Detect which cell encompasses the target text, then output its [X, Y] center coordinate. 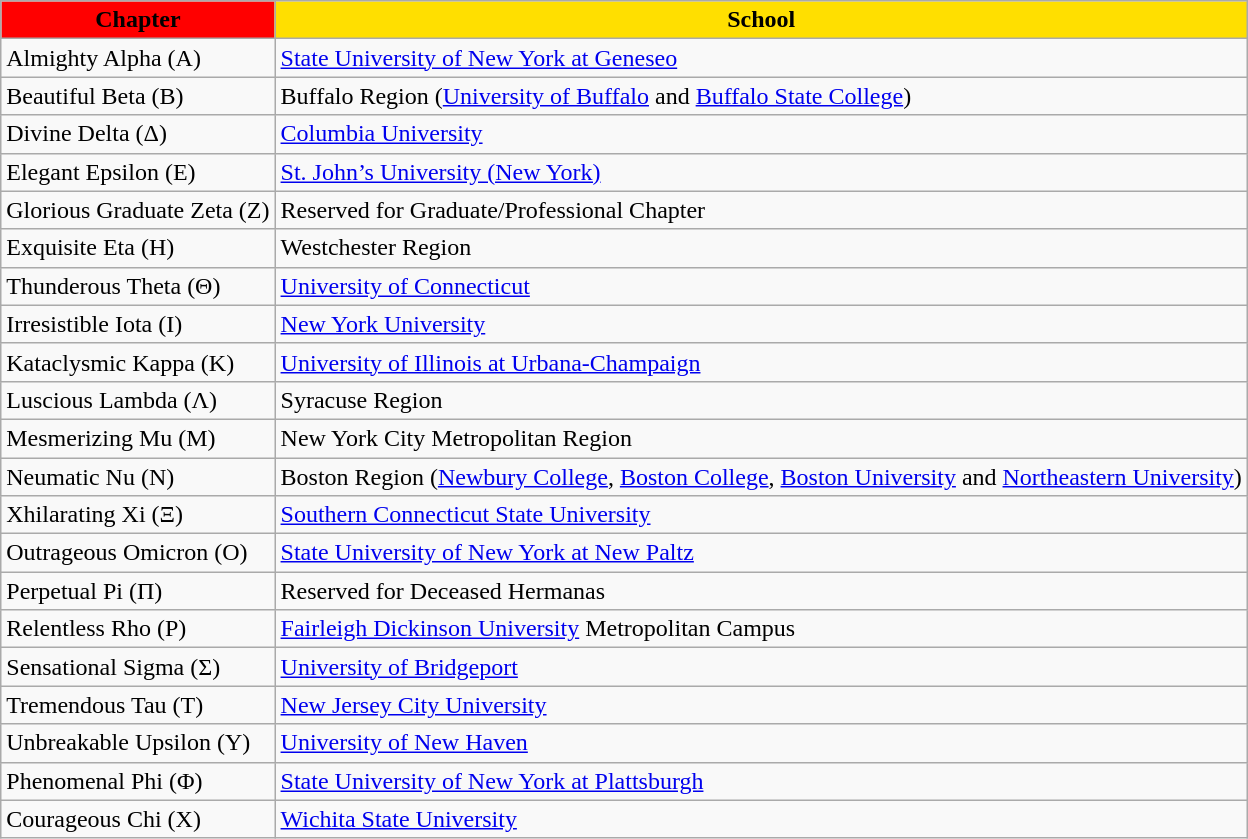
Divine Delta (Δ) [138, 134]
Southern Connecticut State University [761, 515]
Wichita State University [761, 819]
Reserved for Deceased Hermanas [761, 591]
Xhilarating Xi (Ξ) [138, 515]
State University of New York at Geneseo [761, 58]
Thunderous Theta (Θ) [138, 286]
Almighty Alpha (A) [138, 58]
Relentless Rho (P) [138, 629]
Perpetual Pi (Π) [138, 591]
Buffalo Region (University of Buffalo and Buffalo State College) [761, 96]
Columbia University [761, 134]
University of Connecticut [761, 286]
New Jersey City University [761, 705]
Exquisite Eta (Η) [138, 248]
University of Bridgeport [761, 667]
School [761, 20]
Phenomenal Phi (Φ) [138, 781]
New York City Metropolitan Region [761, 438]
Mesmerizing Mu (M) [138, 438]
State University of New York at Plattsburgh [761, 781]
Luscious Lambda (Λ) [138, 400]
University of New Haven [761, 743]
Irresistible Iota (I) [138, 324]
Tremendous Tau (T) [138, 705]
Chapter [138, 20]
St. John’s University (New York) [761, 172]
Beautiful Beta (B) [138, 96]
University of Illinois at Urbana-Champaign [761, 362]
Neumatic Nu (N) [138, 477]
Fairleigh Dickinson University Metropolitan Campus [761, 629]
State University of New York at New Paltz [761, 553]
Kataclysmic Kappa (K) [138, 362]
Sensational Sigma (Σ) [138, 667]
Boston Region (Newbury College, Boston College, Boston University and Northeastern University) [761, 477]
Elegant Epsilon (E) [138, 172]
Westchester Region [761, 248]
Outrageous Omicron (O) [138, 553]
Glorious Graduate Zeta (Z) [138, 210]
Unbreakable Upsilon (Υ) [138, 743]
Courageous Chi (X) [138, 819]
New York University [761, 324]
Reserved for Graduate/Professional Chapter [761, 210]
Syracuse Region [761, 400]
